Capture the cell that displays the provided text and extract its [x, y] central coordinate. 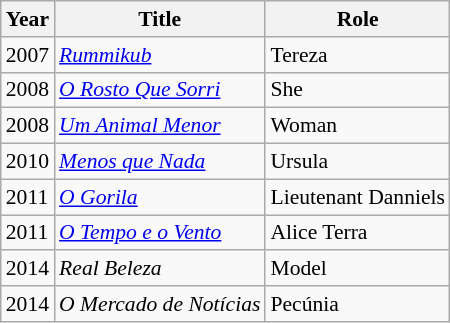
Rummikub [160, 55]
2010 [28, 162]
Lieutenant Danniels [358, 197]
She [358, 90]
Year [28, 19]
O Rosto Que Sorri [160, 90]
O Tempo e o Vento [160, 233]
O Mercado de Notícias [160, 304]
Alice Terra [358, 233]
Pecúnia [358, 304]
Real Beleza [160, 269]
Woman [358, 126]
2007 [28, 55]
Menos que Nada [160, 162]
Um Animal Menor [160, 126]
Model [358, 269]
Title [160, 19]
Role [358, 19]
O Gorila [160, 197]
Tereza [358, 55]
Ursula [358, 162]
